Extract the (X, Y) coordinate from the center of the cell holding the provided text.  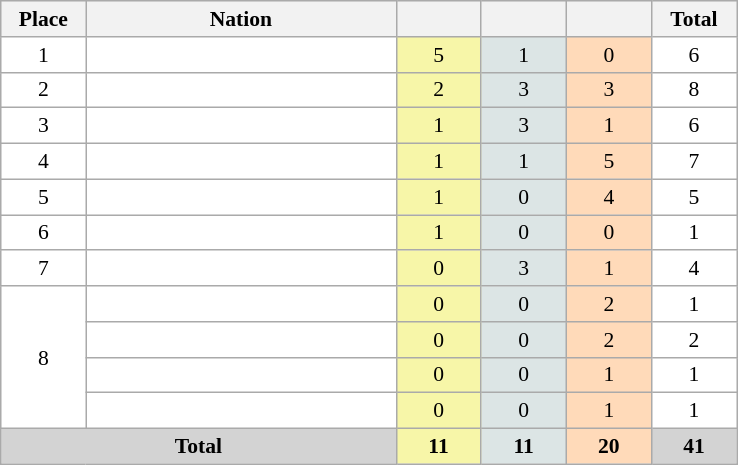
41 (694, 447)
20 (608, 447)
Nation (241, 19)
Place (44, 19)
